Capture the cell that displays the provided text and extract its (X, Y) central coordinate. 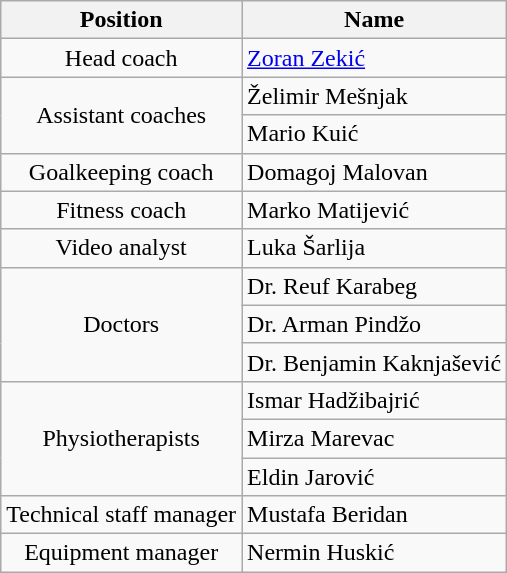
Assistant coaches (122, 115)
Fitness coach (122, 210)
Video analyst (122, 248)
Dr. Reuf Karabeg (374, 286)
Luka Šarlija (374, 248)
Eldin Jarović (374, 477)
Ismar Hadžibajrić (374, 400)
Doctors (122, 324)
Technical staff manager (122, 515)
Nermin Huskić (374, 553)
Head coach (122, 58)
Name (374, 20)
Physiotherapists (122, 438)
Position (122, 20)
Dr. Benjamin Kaknjašević (374, 362)
Marko Matijević (374, 210)
Mirza Marevac (374, 438)
Domagoj Malovan (374, 172)
Mustafa Beridan (374, 515)
Goalkeeping coach (122, 172)
Zoran Zekić (374, 58)
Dr. Arman Pindžo (374, 324)
Equipment manager (122, 553)
Mario Kuić (374, 134)
Želimir Mešnjak (374, 96)
